Extract the (x, y) coordinate from the center of the cell holding the provided text.  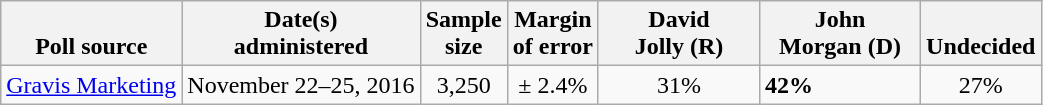
Gravis Marketing (92, 85)
Marginof error (552, 34)
± 2.4% (552, 85)
27% (981, 85)
42% (840, 85)
JohnMorgan (D) (840, 34)
Samplesize (464, 34)
3,250 (464, 85)
November 22–25, 2016 (301, 85)
Date(s)administered (301, 34)
31% (678, 85)
Poll source (92, 34)
DavidJolly (R) (678, 34)
Undecided (981, 34)
